Extract the (x, y) coordinate from the center of the cell holding the provided text.  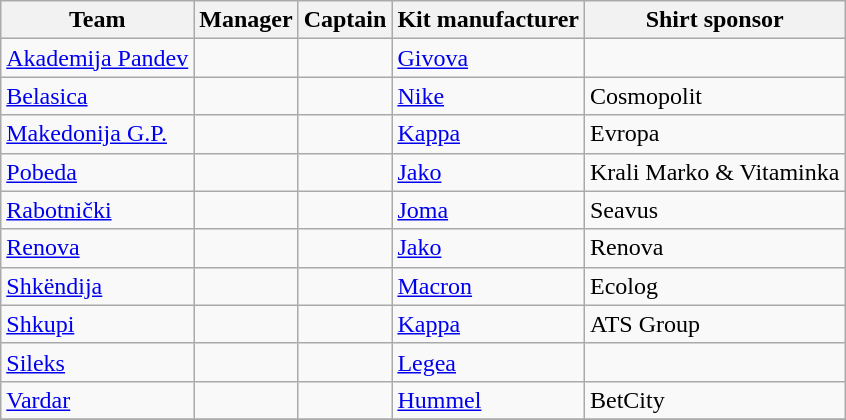
Evropa (714, 134)
Shkupi (98, 324)
Makedonija G.P. (98, 134)
Ecolog (714, 286)
Belasica (98, 96)
Givova (488, 58)
Vardar (98, 400)
Captain (345, 20)
Shirt sponsor (714, 20)
ATS Group (714, 324)
Manager (246, 20)
Nike (488, 96)
Joma (488, 210)
Sileks (98, 362)
Macron (488, 286)
Rabotnički (98, 210)
Shkëndija (98, 286)
Kit manufacturer (488, 20)
Seavus (714, 210)
Cosmopolit (714, 96)
Krali Marko & Vitaminka (714, 172)
Akademija Pandev (98, 58)
Pobeda (98, 172)
Team (98, 20)
Legea (488, 362)
Hummel (488, 400)
BetCity (714, 400)
